Pinpoint the cell where the given text exists, returning its [X, Y] midpoint coordinate. 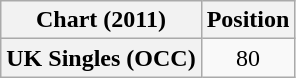
Position [248, 20]
Chart (2011) [101, 20]
80 [248, 58]
UK Singles (OCC) [101, 58]
